For the text-containing cell, return its midpoint in [x, y] coordinate format. 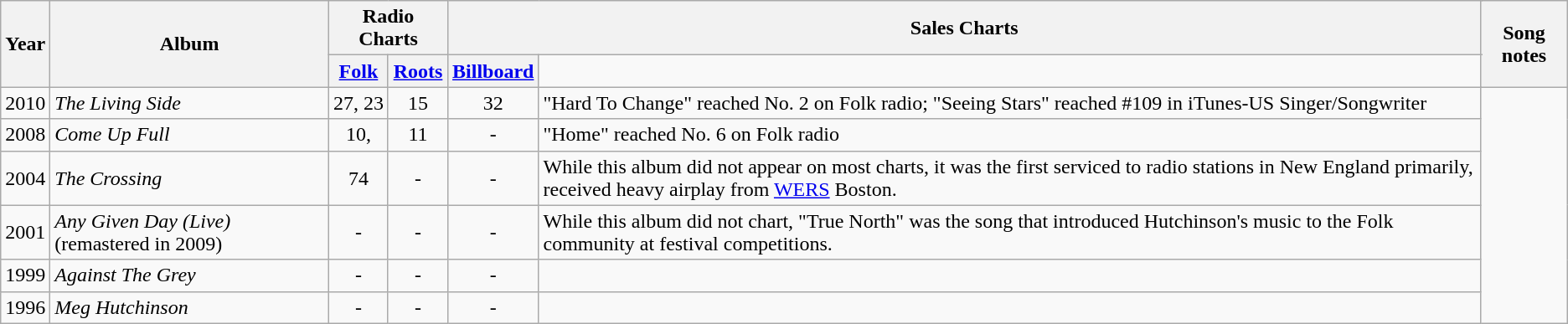
Folk [358, 71]
2001 [25, 233]
1996 [25, 307]
Billboard [493, 71]
15 [417, 103]
Album [189, 44]
32 [493, 103]
Year [25, 44]
Any Given Day (Live) (remastered in 2009) [189, 233]
Against The Grey [189, 275]
74 [358, 177]
"Hard To Change" reached No. 2 on Folk radio; "Seeing Stars" reached #109 in iTunes-US Singer/Songwriter [1010, 103]
Come Up Full [189, 135]
Radio Charts [388, 28]
11 [417, 135]
10, [358, 135]
Meg Hutchinson [189, 307]
"Home" reached No. 6 on Folk radio [1010, 135]
While this album did not chart, "True North" was the song that introduced Hutchinson's music to the Folk community at festival competitions. [1010, 233]
2010 [25, 103]
The Living Side [189, 103]
1999 [25, 275]
2004 [25, 177]
The Crossing [189, 177]
Roots [417, 71]
Sales Charts [965, 28]
27, 23 [358, 103]
Song notes [1524, 44]
2008 [25, 135]
